From the cell containing the given text, extract its center point as [X, Y] coordinate. 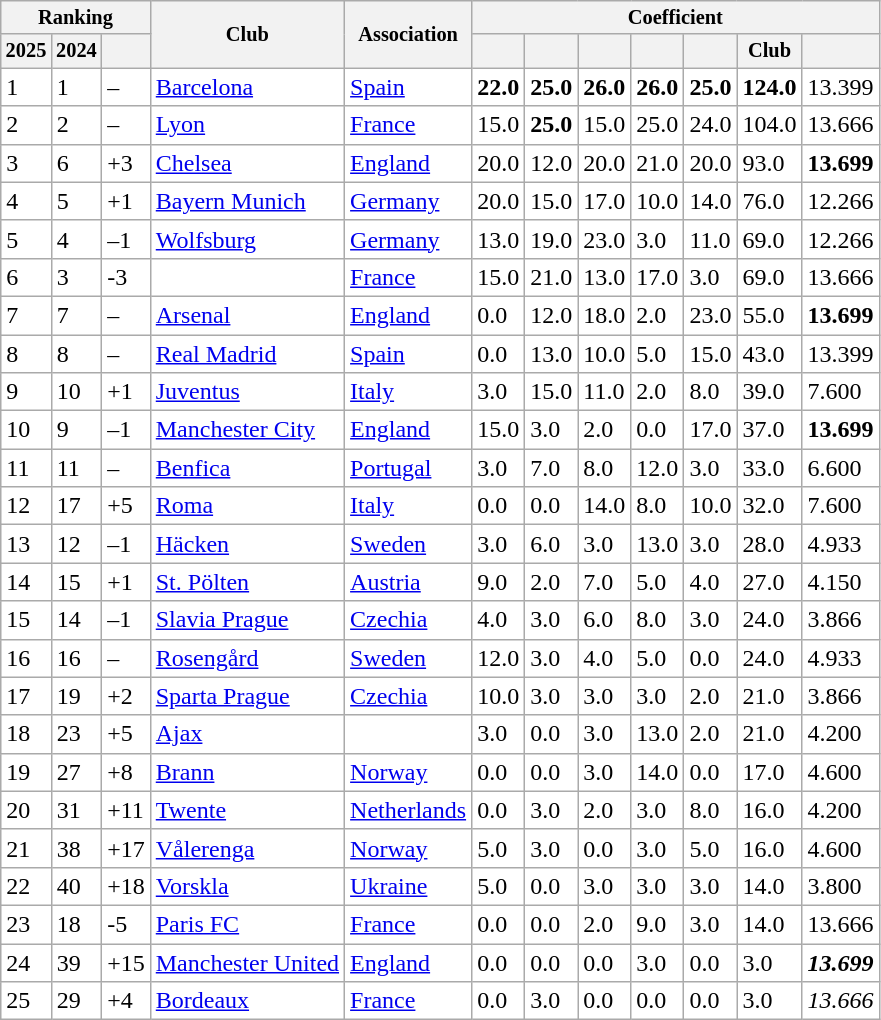
32.0 [770, 506]
18.0 [604, 315]
Association [408, 34]
+18 [126, 886]
3.800 [840, 886]
2024 [76, 51]
37.0 [770, 430]
4.150 [840, 582]
38 [76, 848]
Slavia Prague [247, 620]
Vorskla [247, 886]
104.0 [770, 125]
Austria [408, 582]
24 [26, 963]
31 [76, 810]
20 [26, 810]
Bayern Munich [247, 201]
124.0 [770, 87]
Ukraine [408, 886]
Ajax [247, 734]
19.0 [552, 239]
-3 [126, 277]
93.0 [770, 163]
Wolfsburg [247, 239]
Manchester United [247, 963]
2025 [26, 51]
+2 [126, 696]
22 [26, 886]
76.0 [770, 201]
Twente [247, 810]
6.600 [840, 468]
Rosengård [247, 658]
33.0 [770, 468]
21 [26, 848]
-5 [126, 924]
27 [76, 772]
Portugal [408, 468]
Lyon [247, 125]
Arsenal [247, 315]
27.0 [770, 582]
St. Pölten [247, 582]
Ranking [76, 18]
+15 [126, 963]
Barcelona [247, 87]
+11 [126, 810]
Roma [247, 506]
Juventus [247, 392]
29 [76, 1001]
Vålerenga [247, 848]
43.0 [770, 353]
39.0 [770, 392]
40 [76, 886]
+4 [126, 1001]
25 [26, 1001]
Brann [247, 772]
Manchester City [247, 430]
Coefficient [676, 18]
22.0 [498, 87]
28.0 [770, 544]
Sparta Prague [247, 696]
13 [26, 544]
Häcken [247, 544]
Paris FC [247, 924]
+17 [126, 848]
+3 [126, 163]
+8 [126, 772]
39 [76, 963]
Benfica [247, 468]
Netherlands [408, 810]
55.0 [770, 315]
Bordeaux [247, 1001]
Chelsea [247, 163]
Real Madrid [247, 353]
